Identify which cell holds the provided text, then report its [x, y] central coordinate. 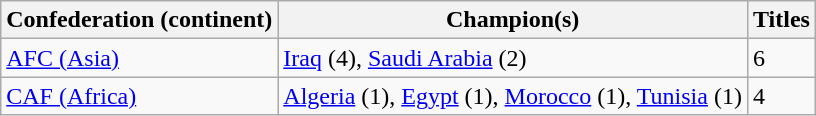
AFC (Asia) [140, 58]
6 [781, 58]
4 [781, 96]
Iraq (4), Saudi Arabia (2) [513, 58]
Algeria (1), Egypt (1), Morocco (1), Tunisia (1) [513, 96]
Confederation (continent) [140, 20]
Titles [781, 20]
CAF (Africa) [140, 96]
Champion(s) [513, 20]
